From the cell containing the given text, extract its center point as (x, y) coordinate. 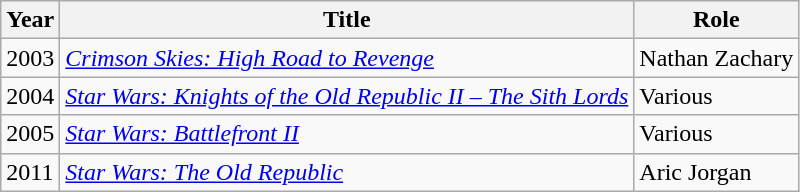
2003 (30, 58)
Year (30, 20)
2004 (30, 96)
Aric Jorgan (716, 172)
Title (347, 20)
Role (716, 20)
Crimson Skies: High Road to Revenge (347, 58)
2005 (30, 134)
Star Wars: Battlefront II (347, 134)
Star Wars: Knights of the Old Republic II – The Sith Lords (347, 96)
Nathan Zachary (716, 58)
Star Wars: The Old Republic (347, 172)
2011 (30, 172)
